Pinpoint the cell where the given text exists, returning its (x, y) midpoint coordinate. 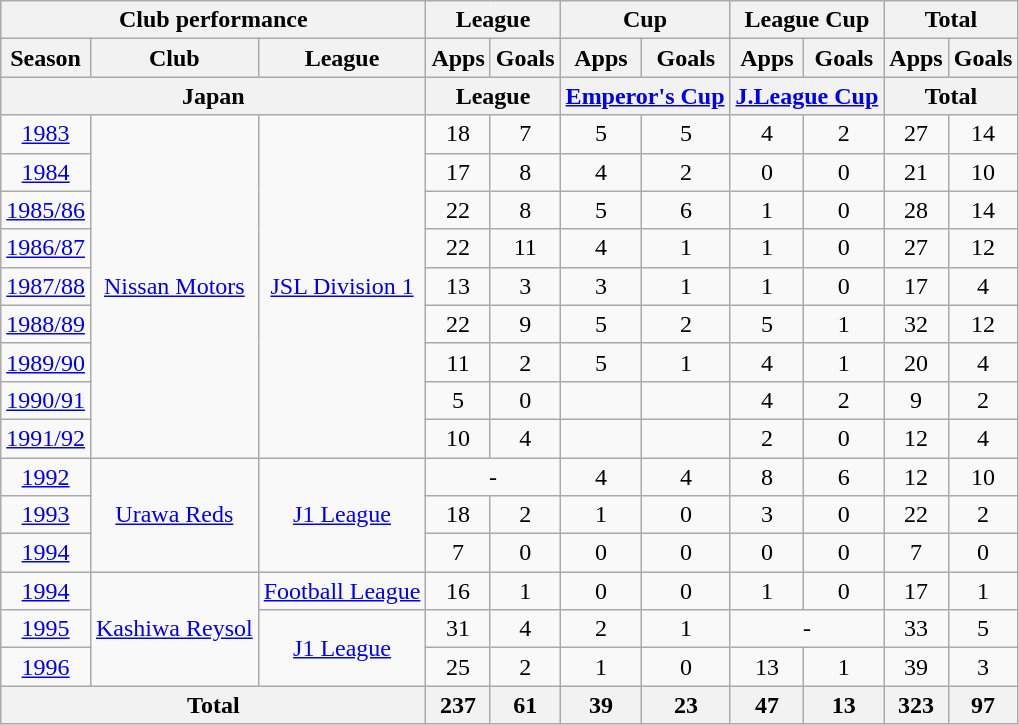
1985/86 (46, 210)
Emperor's Cup (645, 96)
J.League Cup (807, 96)
Club (174, 58)
Football League (342, 591)
1986/87 (46, 248)
61 (525, 705)
28 (916, 210)
1991/92 (46, 438)
1989/90 (46, 362)
31 (458, 629)
20 (916, 362)
1983 (46, 134)
47 (767, 705)
1992 (46, 477)
237 (458, 705)
1988/89 (46, 324)
23 (686, 705)
1993 (46, 515)
1987/88 (46, 286)
Urawa Reds (174, 515)
1984 (46, 172)
League Cup (807, 20)
32 (916, 324)
1990/91 (46, 400)
Kashiwa Reysol (174, 629)
97 (983, 705)
16 (458, 591)
Cup (645, 20)
323 (916, 705)
1996 (46, 667)
Club performance (214, 20)
Nissan Motors (174, 286)
1995 (46, 629)
21 (916, 172)
JSL Division 1 (342, 286)
Season (46, 58)
33 (916, 629)
Japan (214, 96)
25 (458, 667)
